Determine the [x, y] coordinate at the center of the cell enclosing the given text.  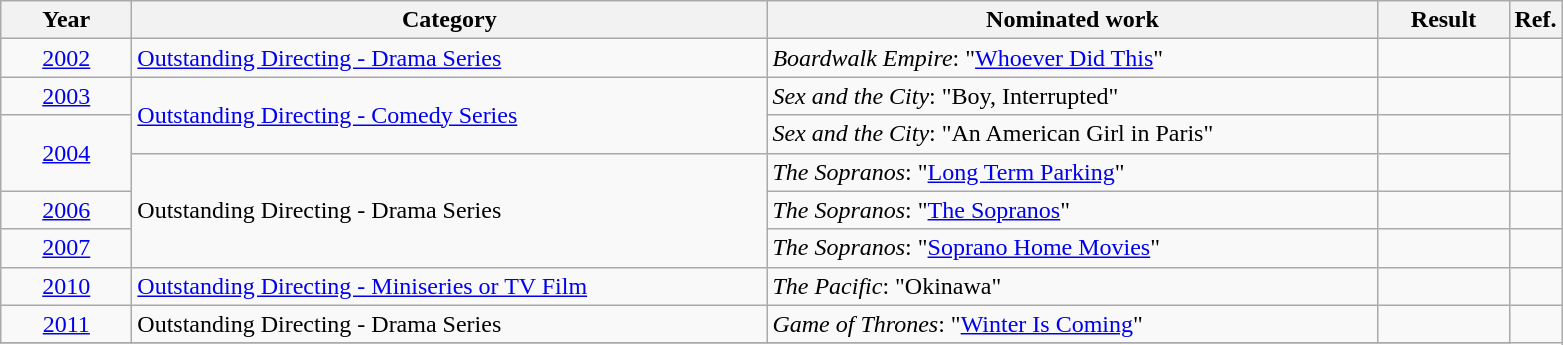
Game of Thrones: "Winter Is Coming" [1072, 324]
2006 [66, 210]
2002 [66, 58]
Outstanding Directing - Miniseries or TV Film [450, 286]
The Sopranos: "The Sopranos" [1072, 210]
2003 [66, 96]
Nominated work [1072, 20]
The Sopranos: "Long Term Parking" [1072, 172]
2007 [66, 248]
Ref. [1536, 20]
2004 [66, 153]
2011 [66, 324]
Outstanding Directing - Comedy Series [450, 115]
Result [1444, 20]
2010 [66, 286]
Sex and the City: "An American Girl in Paris" [1072, 134]
The Pacific: "Okinawa" [1072, 286]
Category [450, 20]
Boardwalk Empire: "Whoever Did This" [1072, 58]
Year [66, 20]
The Sopranos: "Soprano Home Movies" [1072, 248]
Sex and the City: "Boy, Interrupted" [1072, 96]
